Detect which cell encompasses the target text, then output its [X, Y] center coordinate. 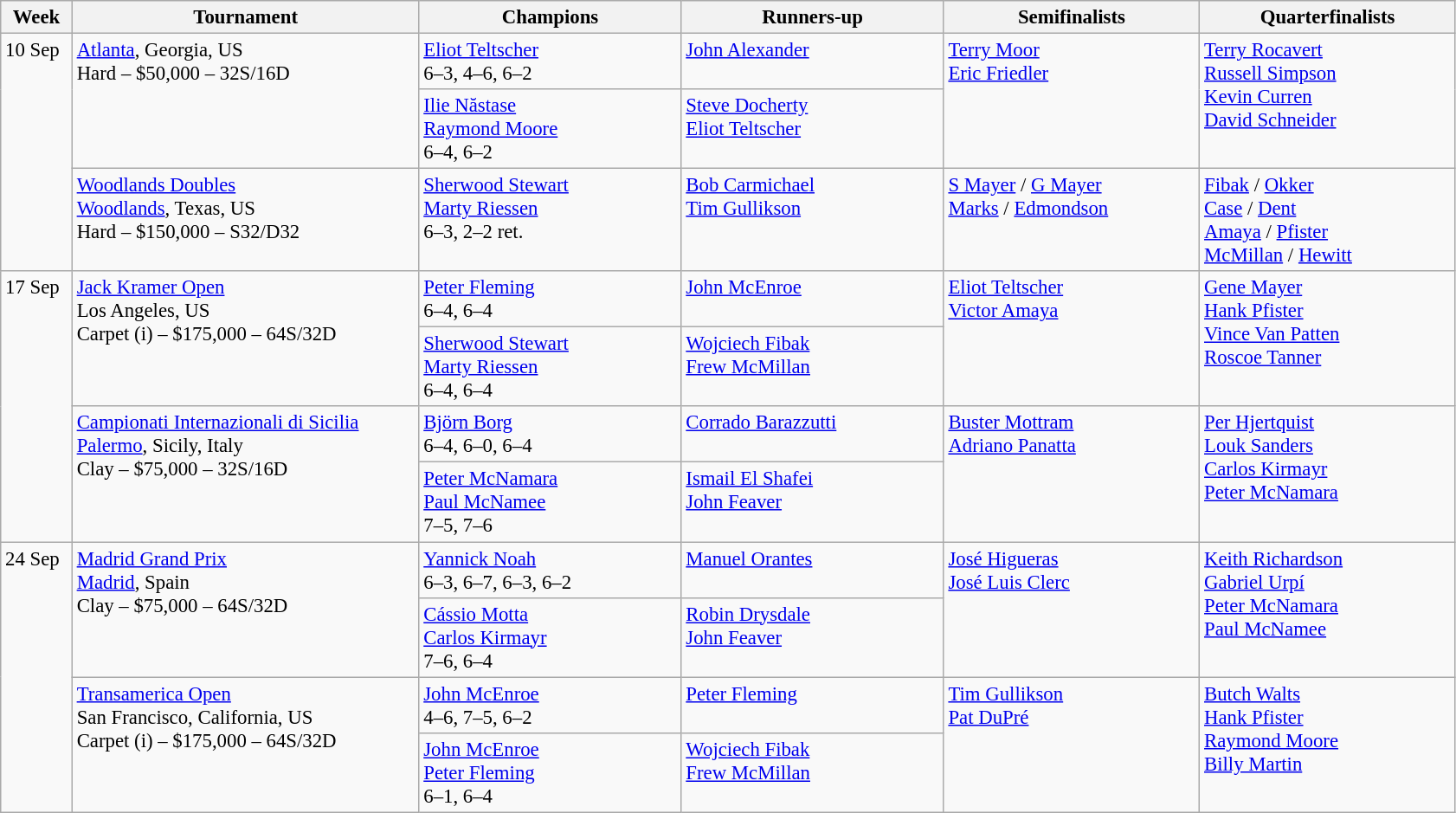
Björn Borg 6–4, 6–0, 6–4 [551, 435]
Champions [551, 17]
Semifinalists [1072, 17]
Campionati Internazionali di Sicilia Palermo, Sicily, Italy Clay – $75,000 – 32S/16D [246, 474]
Manuel Orantes [812, 570]
17 Sep [36, 406]
Buster Mottram Adriano Panatta [1072, 474]
Woodlands Doubles Woodlands, Texas, US Hard – $150,000 – S32/D32 [246, 220]
S Mayer / G Mayer Marks / Edmondson [1072, 220]
Terry Rocavert Russell Simpson Kevin Curren David Schneider [1328, 101]
Tim Gullikson Pat DuPré [1072, 745]
Bob Carmichael Tim Gullikson [812, 220]
Yannick Noah 6–3, 6–7, 6–3, 6–2 [551, 570]
Ilie Năstase Raymond Moore 6–4, 6–2 [551, 129]
10 Sep [36, 152]
Jack Kramer OpenLos Angeles, US Carpet (i) – $175,000 – 64S/32D [246, 339]
Peter McNamara Paul McNamee 7–5, 7–6 [551, 502]
John Alexander [812, 62]
Eliot Teltscher 6–3, 4–6, 6–2 [551, 62]
24 Sep [36, 677]
Per Hjertquist Louk Sanders Carlos Kirmayr Peter McNamara [1328, 474]
Eliot Teltscher Victor Amaya [1072, 339]
John McEnroe Peter Fleming 6–1, 6–4 [551, 772]
John McEnroe [812, 300]
Madrid Grand Prix Madrid, Spain Clay – $75,000 – 64S/32D [246, 610]
Runners-up [812, 17]
Sherwood Stewart Marty Riessen 6–3, 2–2 ret. [551, 220]
Gene Mayer Hank Pfister Vince Van Patten Roscoe Tanner [1328, 339]
Ismail El Shafei John Feaver [812, 502]
Keith Richardson Gabriel Urpí Peter McNamara Paul McNamee [1328, 610]
Butch Walts Hank Pfister Raymond Moore Billy Martin [1328, 745]
Fibak / Okker Case / Dent Amaya / Pfister McMillan / Hewitt [1328, 220]
Cássio Motta Carlos Kirmayr 7–6, 6–4 [551, 637]
Peter Fleming 6–4, 6–4 [551, 300]
José Higueras José Luis Clerc [1072, 610]
Quarterfinalists [1328, 17]
Atlanta, Georgia, US Hard – $50,000 – 32S/16D [246, 101]
Peter Fleming [812, 705]
Robin Drysdale John Feaver [812, 637]
Corrado Barazzutti [812, 435]
Week [36, 17]
John McEnroe 4–6, 7–5, 6–2 [551, 705]
Tournament [246, 17]
Steve Docherty Eliot Teltscher [812, 129]
Transamerica OpenSan Francisco, California, US Carpet (i) – $175,000 – 64S/32D [246, 745]
Terry Moor Eric Friedler [1072, 101]
Sherwood Stewart Marty Riessen 6–4, 6–4 [551, 367]
